Determine the [x, y] coordinate at the center of the cell enclosing the given text.  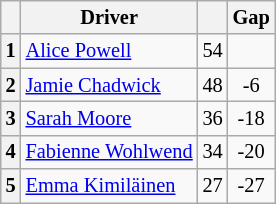
-6 [252, 85]
-20 [252, 152]
2 [11, 85]
5 [11, 186]
-18 [252, 118]
Alice Powell [110, 51]
34 [213, 152]
Driver [110, 17]
-27 [252, 186]
48 [213, 85]
Emma Kimiläinen [110, 186]
3 [11, 118]
1 [11, 51]
Fabienne Wohlwend [110, 152]
Gap [252, 17]
54 [213, 51]
27 [213, 186]
Jamie Chadwick [110, 85]
4 [11, 152]
Sarah Moore [110, 118]
36 [213, 118]
